Identify which cell holds the provided text, then report its (X, Y) central coordinate. 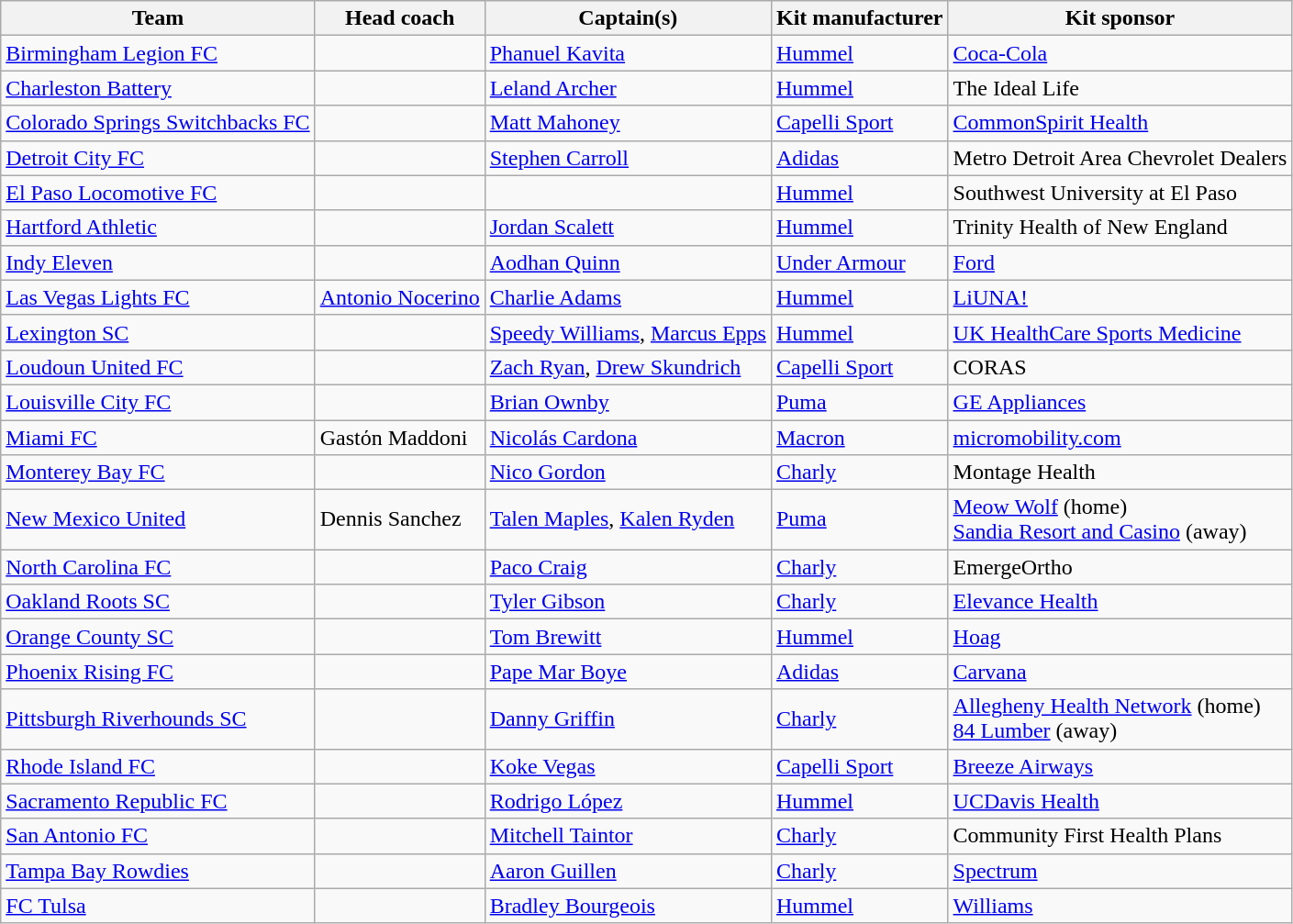
Team (158, 18)
Nicolás Cardona (628, 438)
Rodrigo López (628, 801)
Talen Maples, Kalen Ryden (628, 519)
Aodhan Quinn (628, 262)
Bradley Bourgeois (628, 906)
Hoag (1120, 637)
Colorado Springs Switchbacks FC (158, 123)
LiUNA! (1120, 297)
UCDavis Health (1120, 801)
Birmingham Legion FC (158, 53)
Coca-Cola (1120, 53)
Jordan Scalett (628, 228)
Hartford Athletic (158, 228)
Elevance Health (1120, 602)
Aaron Guillen (628, 871)
Orange County SC (158, 637)
CORAS (1120, 367)
Charlie Adams (628, 297)
Kit manufacturer (859, 18)
Breeze Airways (1120, 766)
Las Vegas Lights FC (158, 297)
Lexington SC (158, 332)
Koke Vegas (628, 766)
Paco Craig (628, 567)
Spectrum (1120, 871)
Captain(s) (628, 18)
Brian Ownby (628, 402)
CommonSpirit Health (1120, 123)
Detroit City FC (158, 158)
Allegheny Health Network (home)84 Lumber (away) (1120, 719)
North Carolina FC (158, 567)
Leland Archer (628, 88)
Sacramento Republic FC (158, 801)
Kit sponsor (1120, 18)
Danny Griffin (628, 719)
Oakland Roots SC (158, 602)
Zach Ryan, Drew Skundrich (628, 367)
Tom Brewitt (628, 637)
Community First Health Plans (1120, 836)
Louisville City FC (158, 402)
Matt Mahoney (628, 123)
micromobility.com (1120, 438)
GE Appliances (1120, 402)
Nico Gordon (628, 473)
Stephen Carroll (628, 158)
Tyler Gibson (628, 602)
Mitchell Taintor (628, 836)
Tampa Bay Rowdies (158, 871)
Under Armour (859, 262)
Gastόn Maddoni (400, 438)
Trinity Health of New England (1120, 228)
Ford (1120, 262)
Pittsburgh Riverhounds SC (158, 719)
Monterey Bay FC (158, 473)
Dennis Sanchez (400, 519)
Macron (859, 438)
Carvana (1120, 672)
Pape Mar Boye (628, 672)
Meow Wolf (home)Sandia Resort and Casino (away) (1120, 519)
Metro Detroit Area Chevrolet Dealers (1120, 158)
UK HealthCare Sports Medicine (1120, 332)
Rhode Island FC (158, 766)
Indy Eleven (158, 262)
Southwest University at El Paso (1120, 193)
San Antonio FC (158, 836)
New Mexico United (158, 519)
Charleston Battery (158, 88)
Speedy Williams, Marcus Epps (628, 332)
Montage Health (1120, 473)
EmergeOrtho (1120, 567)
El Paso Locomotive FC (158, 193)
Phoenix Rising FC (158, 672)
FC Tulsa (158, 906)
Phanuel Kavita (628, 53)
Miami FC (158, 438)
Williams (1120, 906)
Antonio Nocerino (400, 297)
Loudoun United FC (158, 367)
Head coach (400, 18)
The Ideal Life (1120, 88)
